Output the (X, Y) coordinate of the center of the cell containing the given text.  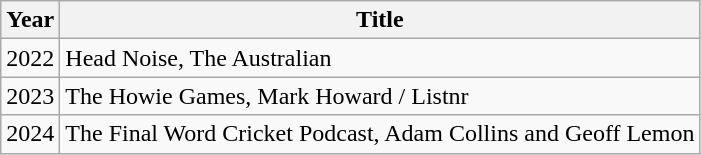
2024 (30, 134)
Head Noise, The Australian (380, 58)
2022 (30, 58)
Title (380, 20)
Year (30, 20)
The Final Word Cricket Podcast, Adam Collins and Geoff Lemon (380, 134)
2023 (30, 96)
The Howie Games, Mark Howard / Listnr (380, 96)
